Find where the given text appears and provide that cell's center as [x, y] coordinate. 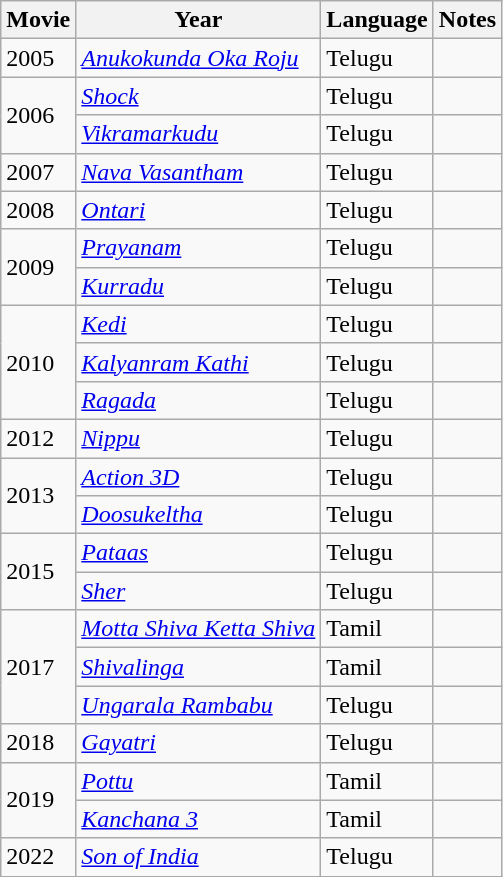
2006 [38, 115]
2017 [38, 667]
Ungarala Rambabu [198, 705]
2015 [38, 572]
Action 3D [198, 477]
Year [198, 20]
2009 [38, 267]
Shock [198, 96]
Kalyanram Kathi [198, 362]
Pottu [198, 781]
2012 [38, 438]
Ontari [198, 210]
Nippu [198, 438]
Kurradu [198, 286]
Language [377, 20]
Kedi [198, 324]
Kanchana 3 [198, 819]
2005 [38, 58]
Anukokunda Oka Roju [198, 58]
Shivalinga [198, 667]
Motta Shiva Ketta Shiva [198, 629]
2008 [38, 210]
2018 [38, 743]
2013 [38, 496]
2022 [38, 857]
Sher [198, 591]
Gayatri [198, 743]
2010 [38, 362]
Son of India [198, 857]
2007 [38, 172]
Pataas [198, 553]
Doosukeltha [198, 515]
Nava Vasantham [198, 172]
Vikramarkudu [198, 134]
Prayanam [198, 248]
Ragada [198, 400]
2019 [38, 800]
Movie [38, 20]
Notes [467, 20]
